Scan for the cell matching the given text and deliver its (x, y) coordinate at center. 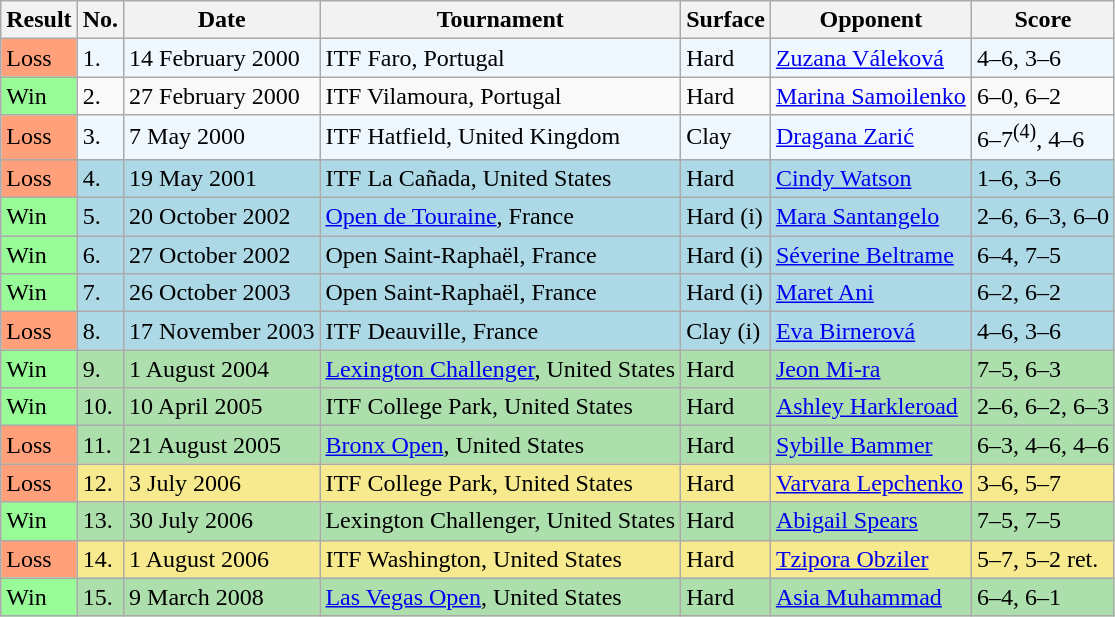
Clay (726, 138)
26 October 2003 (222, 293)
12. (100, 483)
Result (39, 20)
8. (100, 331)
14 February 2000 (222, 58)
2–6, 6–2, 6–3 (1042, 407)
Maret Ani (870, 293)
27 February 2000 (222, 96)
11. (100, 445)
Opponent (870, 20)
6–3, 4–6, 4–6 (1042, 445)
7. (100, 293)
Surface (726, 20)
6–0, 6–2 (1042, 96)
9 March 2008 (222, 597)
21 August 2005 (222, 445)
5–7, 5–2 ret. (1042, 559)
Score (1042, 20)
ITF Faro, Portugal (500, 58)
Date (222, 20)
6–2, 6–2 (1042, 293)
Asia Muhammad (870, 597)
1. (100, 58)
13. (100, 521)
7–5, 6–3 (1042, 369)
1–6, 3–6 (1042, 178)
6–4, 6–1 (1042, 597)
ITF Washington, United States (500, 559)
Tournament (500, 20)
7 May 2000 (222, 138)
2–6, 6–3, 6–0 (1042, 217)
10 April 2005 (222, 407)
Varvara Lepchenko (870, 483)
19 May 2001 (222, 178)
Tzipora Obziler (870, 559)
Sybille Bammer (870, 445)
Jeon Mi-ra (870, 369)
1 August 2006 (222, 559)
6–7(4), 4–6 (1042, 138)
Open de Touraine, France (500, 217)
6. (100, 255)
15. (100, 597)
7–5, 7–5 (1042, 521)
ITF Deauville, France (500, 331)
Mara Santangelo (870, 217)
ITF Vilamoura, Portugal (500, 96)
10. (100, 407)
Eva Birnerová (870, 331)
3. (100, 138)
3 July 2006 (222, 483)
Dragana Zarić (870, 138)
Cindy Watson (870, 178)
4. (100, 178)
9. (100, 369)
27 October 2002 (222, 255)
5. (100, 217)
Las Vegas Open, United States (500, 597)
No. (100, 20)
ITF La Cañada, United States (500, 178)
14. (100, 559)
20 October 2002 (222, 217)
Abigail Spears (870, 521)
1 August 2004 (222, 369)
6–4, 7–5 (1042, 255)
Marina Samoilenko (870, 96)
Séverine Beltrame (870, 255)
Ashley Harkleroad (870, 407)
Bronx Open, United States (500, 445)
2. (100, 96)
30 July 2006 (222, 521)
Zuzana Váleková (870, 58)
ITF Hatfield, United Kingdom (500, 138)
17 November 2003 (222, 331)
Clay (i) (726, 331)
3–6, 5–7 (1042, 483)
